Identify which cell holds the provided text, then report its (x, y) central coordinate. 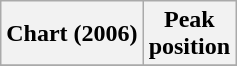
Chart (2006) (72, 34)
Peakposition (189, 34)
